Provide the [X, Y] coordinate of the cell's center where the given text is located.  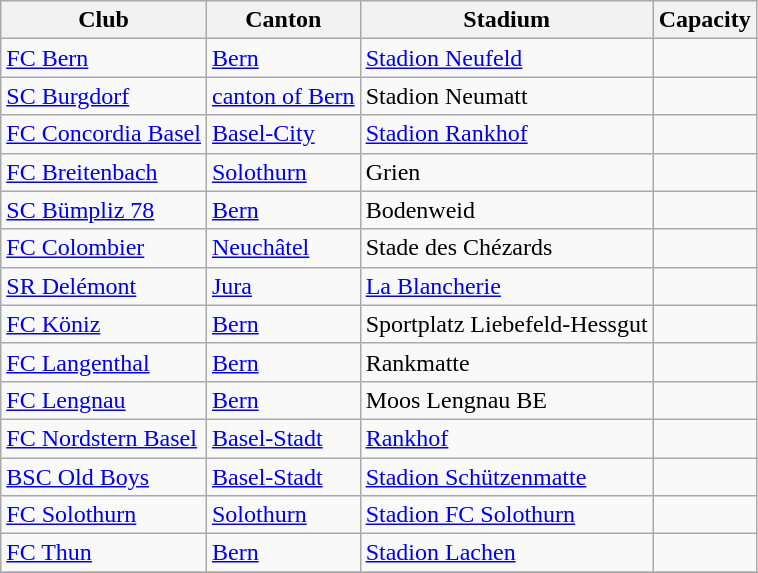
Moos Lengnau BE [506, 400]
FC Langenthal [104, 362]
Stadium [506, 20]
Stadion FC Solothurn [506, 515]
Club [104, 20]
Capacity [704, 20]
FC Solothurn [104, 515]
FC Nordstern Basel [104, 438]
BSC Old Boys [104, 477]
SC Bümpliz 78 [104, 210]
Jura [283, 286]
canton of Bern [283, 96]
Canton [283, 20]
FC Köniz [104, 324]
Stadion Neufeld [506, 58]
Rankmatte [506, 362]
Neuchâtel [283, 248]
Stadion Schützenmatte [506, 477]
SC Burgdorf [104, 96]
Bodenweid [506, 210]
Stadion Rankhof [506, 134]
Rankhof [506, 438]
Stadion Lachen [506, 553]
FC Bern [104, 58]
FC Colombier [104, 248]
SR Delémont [104, 286]
Stade des Chézards [506, 248]
FC Lengnau [104, 400]
FC Thun [104, 553]
Sportplatz Liebefeld-Hessgut [506, 324]
Stadion Neumatt [506, 96]
Basel-City [283, 134]
FC Concordia Basel [104, 134]
La Blancherie [506, 286]
FC Breitenbach [104, 172]
Grien [506, 172]
